Find where the given text appears and provide that cell's center as [X, Y] coordinate. 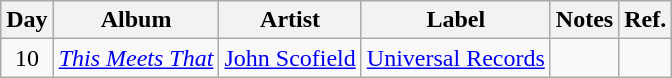
This Meets That [136, 58]
Artist [290, 20]
John Scofield [290, 58]
Day [27, 20]
Label [456, 20]
Universal Records [456, 58]
Album [136, 20]
Notes [584, 20]
Ref. [646, 20]
10 [27, 58]
